Provide the [x, y] coordinate of the cell's center where the given text is located.  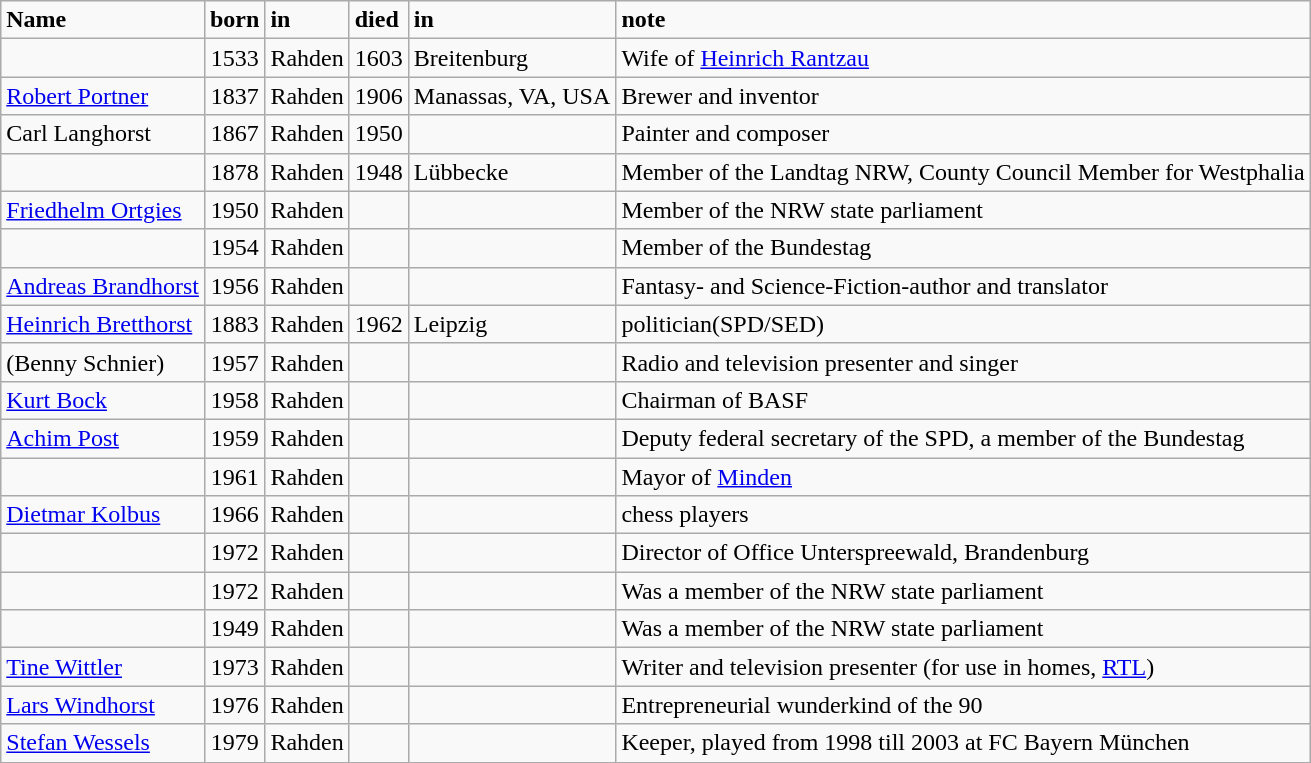
Fantasy- and Science-Fiction-author and translator [963, 286]
1979 [234, 743]
1956 [234, 286]
Tine Wittler [103, 667]
Lars Windhorst [103, 705]
Brewer and inventor [963, 96]
died [378, 20]
Breitenburg [512, 58]
Member of the Landtag NRW, County Council Member for Westphalia [963, 172]
Wife of Heinrich Rantzau [963, 58]
1603 [378, 58]
born [234, 20]
Heinrich Bretthorst [103, 324]
Leipzig [512, 324]
chess players [963, 515]
Entrepreneurial wunderkind of the 90 [963, 705]
1906 [378, 96]
1878 [234, 172]
Andreas Brandhorst [103, 286]
1959 [234, 438]
1949 [234, 629]
1966 [234, 515]
1948 [378, 172]
Dietmar Kolbus [103, 515]
1533 [234, 58]
Member of the NRW state parliament [963, 210]
Manassas, VA, USA [512, 96]
1867 [234, 134]
Kurt Bock [103, 400]
1883 [234, 324]
(Benny Schnier) [103, 362]
Carl Langhorst [103, 134]
1973 [234, 667]
Keeper, played from 1998 till 2003 at FC Bayern München [963, 743]
1958 [234, 400]
1976 [234, 705]
Lübbecke [512, 172]
1957 [234, 362]
1962 [378, 324]
Mayor of Minden [963, 477]
Robert Portner [103, 96]
1837 [234, 96]
Name [103, 20]
Writer and television presenter (for use in homes, RTL) [963, 667]
Deputy federal secretary of the SPD, a member of the Bundestag [963, 438]
Achim Post [103, 438]
Stefan Wessels [103, 743]
politician(SPD/SED) [963, 324]
Chairman of BASF [963, 400]
Member of the Bundestag [963, 248]
Painter and composer [963, 134]
Friedhelm Ortgies [103, 210]
1961 [234, 477]
Director of Office Unterspreewald, Brandenburg [963, 553]
1954 [234, 248]
note [963, 20]
Radio and television presenter and singer [963, 362]
